From the cell containing the given text, extract its center point as [X, Y] coordinate. 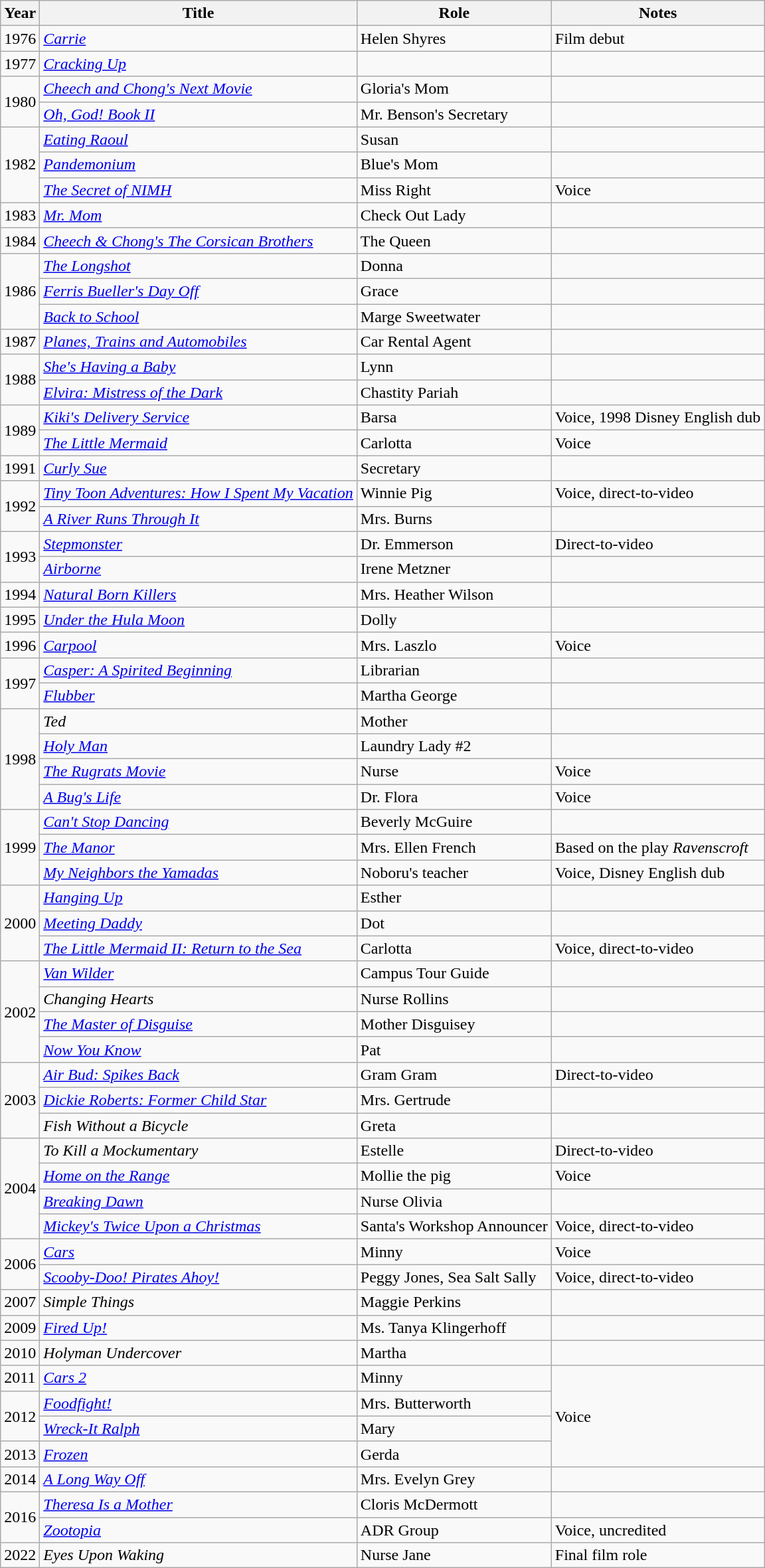
2006 [20, 1264]
Laundry Lady #2 [454, 746]
Voice, Disney English dub [657, 873]
Pandemonium [198, 165]
Campus Tour Guide [454, 974]
1997 [20, 683]
Mickey's Twice Upon a Christmas [198, 1227]
Grace [454, 291]
Miss Right [454, 190]
Role [454, 13]
2009 [20, 1328]
Winnie Pig [454, 493]
Ms. Tanya Klingerhoff [454, 1328]
Meeting Daddy [198, 923]
Elvira: Mistress of the Dark [198, 392]
Tiny Toon Adventures: How I Spent My Vacation [198, 493]
2010 [20, 1353]
1982 [20, 165]
Cars [198, 1252]
1999 [20, 847]
The Master of Disguise [198, 1024]
1977 [20, 64]
Car Rental Agent [454, 342]
Eating Raoul [198, 139]
Maggie Perkins [454, 1302]
The Little Mermaid II: Return to the Sea [198, 948]
Theresa Is a Mother [198, 1504]
Cheech and Chong's Next Movie [198, 89]
Home on the Range [198, 1176]
Back to School [198, 317]
Year [20, 13]
2003 [20, 1100]
Beverly McGuire [454, 822]
1991 [20, 468]
Holy Man [198, 746]
Casper: A Spirited Beginning [198, 670]
A Long Way Off [198, 1479]
Carpool [198, 645]
The Queen [454, 240]
Librarian [454, 670]
1986 [20, 291]
Zootopia [198, 1529]
Title [198, 13]
A River Runs Through It [198, 519]
Carrie [198, 39]
Frozen [198, 1454]
Voice, 1998 Disney English dub [657, 418]
1976 [20, 39]
Simple Things [198, 1302]
2007 [20, 1302]
Cars 2 [198, 1378]
Cracking Up [198, 64]
Mother [454, 721]
1983 [20, 215]
Esther [454, 898]
Barsa [454, 418]
Noboru's teacher [454, 873]
Cheech & Chong's The Corsican Brothers [198, 240]
Dickie Roberts: Former Child Star [198, 1100]
2011 [20, 1378]
Eyes Upon Waking [198, 1555]
My Neighbors the Yamadas [198, 873]
Breaking Dawn [198, 1201]
Voice, uncredited [657, 1529]
2004 [20, 1189]
Foodfight! [198, 1403]
Santa's Workshop Announcer [454, 1227]
2016 [20, 1517]
Wreck-It Ralph [198, 1429]
2022 [20, 1555]
Ferris Bueller's Day Off [198, 291]
Mr. Mom [198, 215]
Holyman Undercover [198, 1353]
The Longshot [198, 266]
Kiki's Delivery Service [198, 418]
Blue's Mom [454, 165]
Pat [454, 1049]
Mrs. Burns [454, 519]
Scooby-Doo! Pirates Ahoy! [198, 1277]
The Little Mermaid [198, 443]
2002 [20, 1011]
1984 [20, 240]
Helen Shyres [454, 39]
Final film role [657, 1555]
Natural Born Killers [198, 594]
Stepmonster [198, 544]
Dr. Flora [454, 797]
Nurse Rollins [454, 999]
Changing Hearts [198, 999]
1988 [20, 380]
Mollie the pig [454, 1176]
1996 [20, 645]
Check Out Lady [454, 215]
Gloria's Mom [454, 89]
Marge Sweetwater [454, 317]
1993 [20, 557]
Gram Gram [454, 1075]
2000 [20, 923]
Ted [198, 721]
Based on the play Ravenscroft [657, 847]
Airborne [198, 569]
Lynn [454, 367]
Oh, God! Book II [198, 114]
The Secret of NIMH [198, 190]
Dr. Emmerson [454, 544]
Mrs. Laszlo [454, 645]
A Bug's Life [198, 797]
Now You Know [198, 1049]
Chastity Pariah [454, 392]
Mr. Benson's Secretary [454, 114]
Planes, Trains and Automobiles [198, 342]
Mary [454, 1429]
Irene Metzner [454, 569]
Greta [454, 1126]
Fish Without a Bicycle [198, 1126]
Martha [454, 1353]
Mother Disguisey [454, 1024]
Mrs. Ellen French [454, 847]
1995 [20, 620]
Susan [454, 139]
Fired Up! [198, 1328]
The Manor [198, 847]
Gerda [454, 1454]
1994 [20, 594]
Film debut [657, 39]
2012 [20, 1416]
ADR Group [454, 1529]
Mrs. Evelyn Grey [454, 1479]
Mrs. Butterworth [454, 1403]
She's Having a Baby [198, 367]
Dot [454, 923]
2013 [20, 1454]
Hanging Up [198, 898]
Nurse [454, 772]
Nurse Olivia [454, 1201]
Peggy Jones, Sea Salt Sally [454, 1277]
2014 [20, 1479]
Secretary [454, 468]
Van Wilder [198, 974]
Martha George [454, 695]
Under the Hula Moon [198, 620]
Flubber [198, 695]
To Kill a Mockumentary [198, 1151]
Mrs. Heather Wilson [454, 594]
Curly Sue [198, 468]
Cloris McDermott [454, 1504]
The Rugrats Movie [198, 772]
Air Bud: Spikes Back [198, 1075]
1989 [20, 430]
Donna [454, 266]
1987 [20, 342]
Mrs. Gertrude [454, 1100]
Nurse Jane [454, 1555]
Can't Stop Dancing [198, 822]
1992 [20, 506]
1998 [20, 758]
Notes [657, 13]
Estelle [454, 1151]
1980 [20, 102]
Dolly [454, 620]
